Provide the [x, y] coordinate of the cell's center where the given text is located.  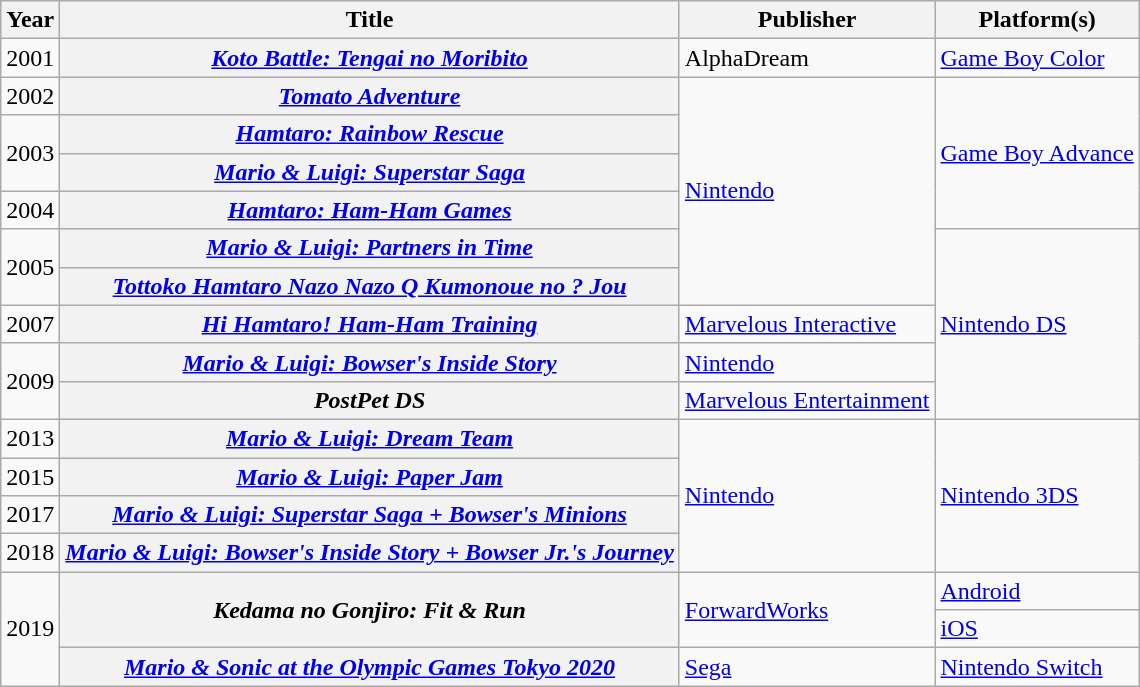
Tottoko Hamtaro Nazo Nazo Q Kumonoue no ? Jou [370, 286]
Mario & Sonic at the Olympic Games Tokyo 2020 [370, 667]
AlphaDream [807, 58]
Nintendo DS [1037, 324]
Game Boy Advance [1037, 153]
Marvelous Interactive [807, 324]
Hi Hamtaro! Ham-Ham Training [370, 324]
Game Boy Color [1037, 58]
Year [30, 20]
2019 [30, 629]
2017 [30, 515]
Title [370, 20]
Mario & Luigi: Superstar Saga [370, 172]
Koto Battle: Tengai no Moribito [370, 58]
2004 [30, 210]
2002 [30, 96]
2003 [30, 153]
Mario & Luigi: Dream Team [370, 438]
ForwardWorks [807, 610]
2009 [30, 381]
Mario & Luigi: Superstar Saga + Bowser's Minions [370, 515]
Hamtaro: Rainbow Rescue [370, 134]
2018 [30, 553]
2005 [30, 267]
Hamtaro: Ham-Ham Games [370, 210]
Publisher [807, 20]
Marvelous Entertainment [807, 400]
Kedama no Gonjiro: Fit & Run [370, 610]
Mario & Luigi: Partners in Time [370, 248]
Mario & Luigi: Bowser's Inside Story + Bowser Jr.'s Journey [370, 553]
Platform(s) [1037, 20]
Tomato Adventure [370, 96]
Android [1037, 591]
2007 [30, 324]
Nintendo Switch [1037, 667]
2015 [30, 477]
PostPet DS [370, 400]
2013 [30, 438]
iOS [1037, 629]
Nintendo 3DS [1037, 495]
2001 [30, 58]
Sega [807, 667]
Mario & Luigi: Paper Jam [370, 477]
Mario & Luigi: Bowser's Inside Story [370, 362]
